Pinpoint the cell where the given text exists, returning its [X, Y] midpoint coordinate. 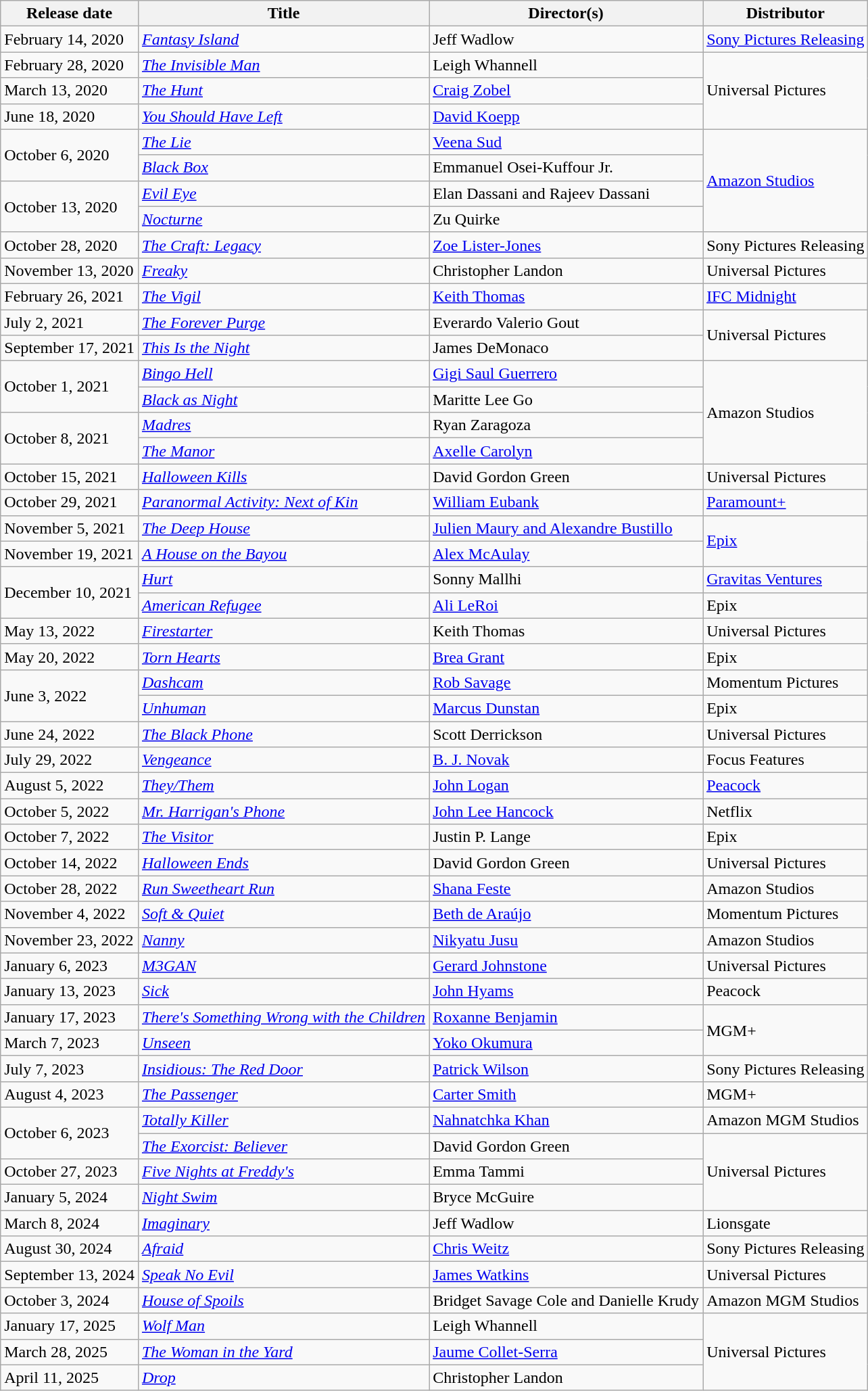
House of Spoils [283, 1300]
October 6, 2023 [70, 1133]
Dashcam [283, 682]
Scott Derrickson [566, 734]
November 4, 2022 [70, 914]
October 5, 2022 [70, 811]
Julien Maury and Alexandre Bustillo [566, 528]
M3GAN [283, 966]
Firestarter [283, 631]
David Koepp [566, 116]
February 26, 2021 [70, 296]
October 28, 2022 [70, 889]
James Watkins [566, 1275]
Axelle Carolyn [566, 451]
Jaume Collet-Serra [566, 1352]
Freaky [283, 270]
Roxanne Benjamin [566, 1017]
Title [283, 14]
Chris Weitz [566, 1249]
May 20, 2022 [70, 657]
Patrick Wilson [566, 1068]
Afraid [283, 1249]
October 13, 2020 [70, 206]
Madres [283, 425]
Ali LeRoi [566, 605]
The Invisible Man [283, 65]
Run Sweetheart Run [283, 889]
The Deep House [283, 528]
January 5, 2024 [70, 1198]
The Forever Purge [283, 323]
Speak No Evil [283, 1275]
Sonny Mallhi [566, 580]
March 13, 2020 [70, 91]
There's Something Wrong with the Children [283, 1017]
Totally Killer [283, 1120]
William Eubank [566, 502]
October 1, 2021 [70, 387]
Nocturne [283, 219]
Release date [70, 14]
February 14, 2020 [70, 39]
June 24, 2022 [70, 734]
October 8, 2021 [70, 438]
November 13, 2020 [70, 270]
Vengeance [283, 760]
James DeMonaco [566, 348]
May 13, 2022 [70, 631]
June 18, 2020 [70, 116]
July 29, 2022 [70, 760]
Wolf Man [283, 1326]
April 11, 2025 [70, 1377]
Paranormal Activity: Next of Kin [283, 502]
Black Box [283, 168]
August 30, 2024 [70, 1249]
The Manor [283, 451]
The Woman in the Yard [283, 1352]
January 6, 2023 [70, 966]
Bingo Hell [283, 374]
October 7, 2022 [70, 837]
June 3, 2022 [70, 695]
Nahnatchka Khan [566, 1120]
Soft & Quiet [283, 914]
December 10, 2021 [70, 592]
Distributor [786, 14]
IFC Midnight [786, 296]
Maritte Lee Go [566, 400]
Marcus Dunstan [566, 708]
Netflix [786, 811]
October 27, 2023 [70, 1172]
Black as Night [283, 400]
Mr. Harrigan's Phone [283, 811]
January 17, 2023 [70, 1017]
They/Them [283, 786]
Carter Smith [566, 1094]
Everardo Valerio Gout [566, 323]
July 7, 2023 [70, 1068]
The Lie [283, 142]
Unhuman [283, 708]
Craig Zobel [566, 91]
November 19, 2021 [70, 554]
A House on the Bayou [283, 554]
Justin P. Lange [566, 837]
Paramount+ [786, 502]
January 13, 2023 [70, 991]
Alex McAulay [566, 554]
Five Nights at Freddy's [283, 1172]
The Vigil [283, 296]
Drop [283, 1377]
July 2, 2021 [70, 323]
Veena Sud [566, 142]
Night Swim [283, 1198]
Rob Savage [566, 682]
Nanny [283, 940]
August 4, 2023 [70, 1094]
Hurt [283, 580]
Insidious: The Red Door [283, 1068]
Zu Quirke [566, 219]
The Exorcist: Believer [283, 1146]
John Hyams [566, 991]
The Craft: Legacy [283, 245]
Lionsgate [786, 1223]
Evil Eye [283, 193]
Director(s) [566, 14]
August 5, 2022 [70, 786]
February 28, 2020 [70, 65]
November 5, 2021 [70, 528]
Unseen [283, 1043]
Ryan Zaragoza [566, 425]
Emma Tammi [566, 1172]
Fantasy Island [283, 39]
The Black Phone [283, 734]
Gravitas Ventures [786, 580]
March 8, 2024 [70, 1223]
Halloween Kills [283, 477]
Brea Grant [566, 657]
Torn Hearts [283, 657]
Beth de Araújo [566, 914]
John Lee Hancock [566, 811]
The Hunt [283, 91]
March 7, 2023 [70, 1043]
October 28, 2020 [70, 245]
This Is the Night [283, 348]
September 17, 2021 [70, 348]
March 28, 2025 [70, 1352]
October 6, 2020 [70, 155]
October 15, 2021 [70, 477]
November 23, 2022 [70, 940]
John Logan [566, 786]
Shana Feste [566, 889]
Yoko Okumura [566, 1043]
Nikyatu Jusu [566, 940]
The Passenger [283, 1094]
October 29, 2021 [70, 502]
October 3, 2024 [70, 1300]
Gigi Saul Guerrero [566, 374]
Bryce McGuire [566, 1198]
October 14, 2022 [70, 863]
The Visitor [283, 837]
Bridget Savage Cole and Danielle Krudy [566, 1300]
Zoe Lister-Jones [566, 245]
January 17, 2025 [70, 1326]
Gerard Johnstone [566, 966]
Sick [283, 991]
You Should Have Left [283, 116]
Elan Dassani and Rajeev Dassani [566, 193]
B. J. Novak [566, 760]
American Refugee [283, 605]
Imaginary [283, 1223]
September 13, 2024 [70, 1275]
Emmanuel Osei-Kuffour Jr. [566, 168]
Focus Features [786, 760]
Halloween Ends [283, 863]
